Scan for the cell matching the given text and deliver its (x, y) coordinate at center. 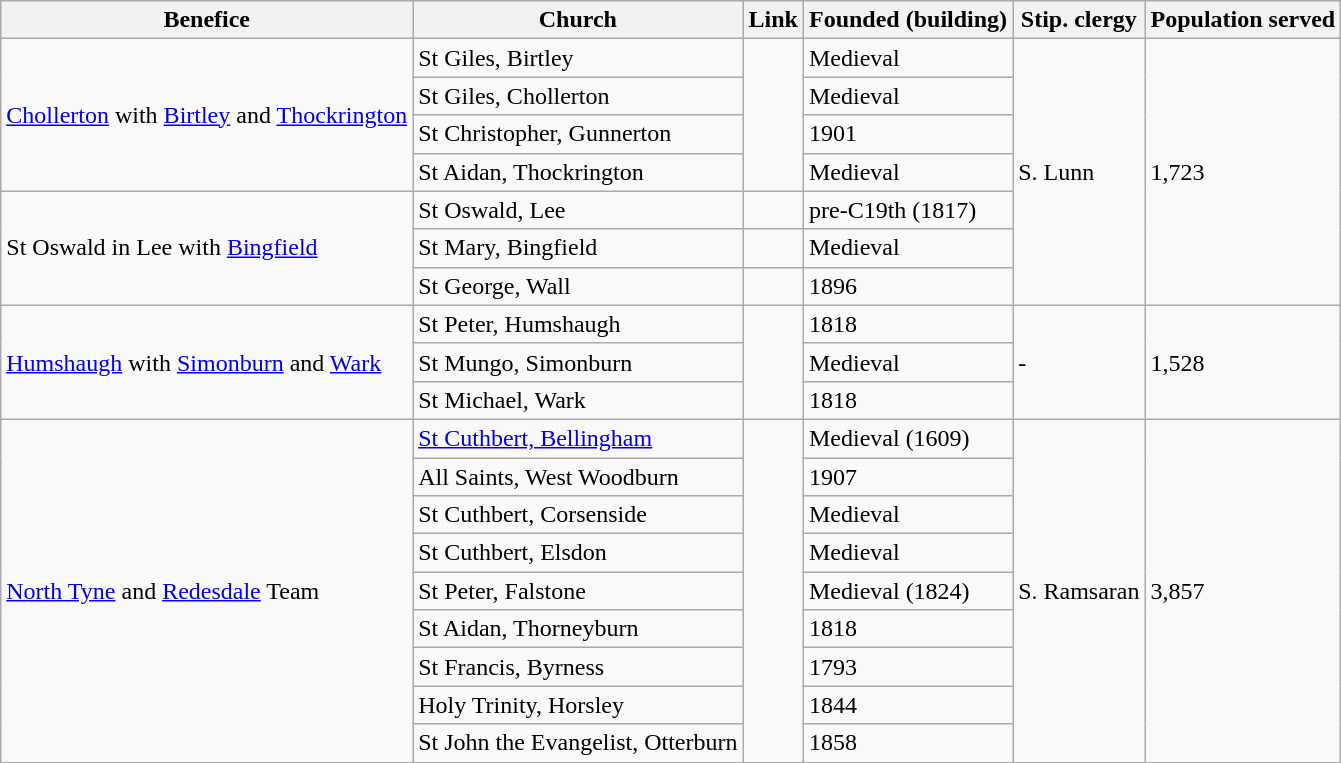
Humshaugh with Simonburn and Wark (207, 362)
St Giles, Birtley (578, 58)
St Francis, Byrness (578, 667)
Founded (building) (908, 20)
St Oswald in Lee with Bingfield (207, 248)
St Aidan, Thorneyburn (578, 629)
St Peter, Falstone (578, 591)
Medieval (1824) (908, 591)
St Cuthbert, Bellingham (578, 438)
St Cuthbert, Corsenside (578, 515)
1,528 (1243, 362)
1901 (908, 134)
pre-C19th (1817) (908, 210)
St Christopher, Gunnerton (578, 134)
St John the Evangelist, Otterburn (578, 743)
- (1079, 362)
Holy Trinity, Horsley (578, 705)
St Mary, Bingfield (578, 248)
Church (578, 20)
St Michael, Wark (578, 400)
1844 (908, 705)
Medieval (1609) (908, 438)
Benefice (207, 20)
S. Lunn (1079, 172)
St Mungo, Simonburn (578, 362)
St George, Wall (578, 286)
St Giles, Chollerton (578, 96)
St Cuthbert, Elsdon (578, 553)
Population served (1243, 20)
1907 (908, 477)
St Oswald, Lee (578, 210)
Stip. clergy (1079, 20)
North Tyne and Redesdale Team (207, 590)
1858 (908, 743)
Link (773, 20)
3,857 (1243, 590)
All Saints, West Woodburn (578, 477)
1896 (908, 286)
St Peter, Humshaugh (578, 324)
1793 (908, 667)
S. Ramsaran (1079, 590)
Chollerton with Birtley and Thockrington (207, 115)
1,723 (1243, 172)
St Aidan, Thockrington (578, 172)
